Return the (X, Y) coordinate for the center point of the cell that contains the specified text.  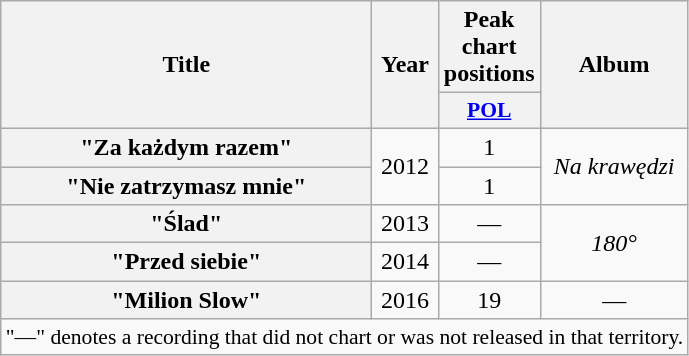
2013 (405, 224)
"Przed siebie" (186, 262)
Title (186, 65)
"Za każdym razem" (186, 147)
POL (489, 111)
2016 (405, 300)
"Ślad" (186, 224)
"—" denotes a recording that did not chart or was not released in that territory. (345, 337)
2014 (405, 262)
Year (405, 65)
2012 (405, 166)
Peak chart positions (489, 47)
"Milion Slow" (186, 300)
180° (614, 243)
"Nie zatrzymasz mnie" (186, 185)
Album (614, 65)
Na krawędzi (614, 166)
19 (489, 300)
